Detect which cell encompasses the target text, then output its [X, Y] center coordinate. 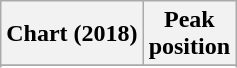
Chart (2018) [72, 34]
Peak position [189, 34]
